From the cell containing the given text, extract its center point as [X, Y] coordinate. 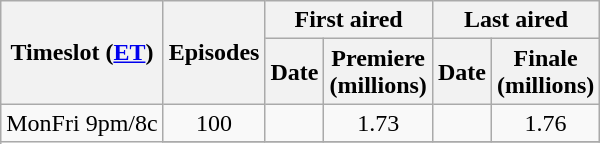
Timeslot (ET) [82, 52]
1.73 [378, 123]
Finale(millions) [545, 72]
Last aired [516, 20]
1.76 [545, 123]
First aired [348, 20]
Episodes [214, 52]
Premiere(millions) [378, 72]
100 [214, 123]
MonFri 9pm/8c [82, 123]
